From the cell containing the given text, extract its center point as [X, Y] coordinate. 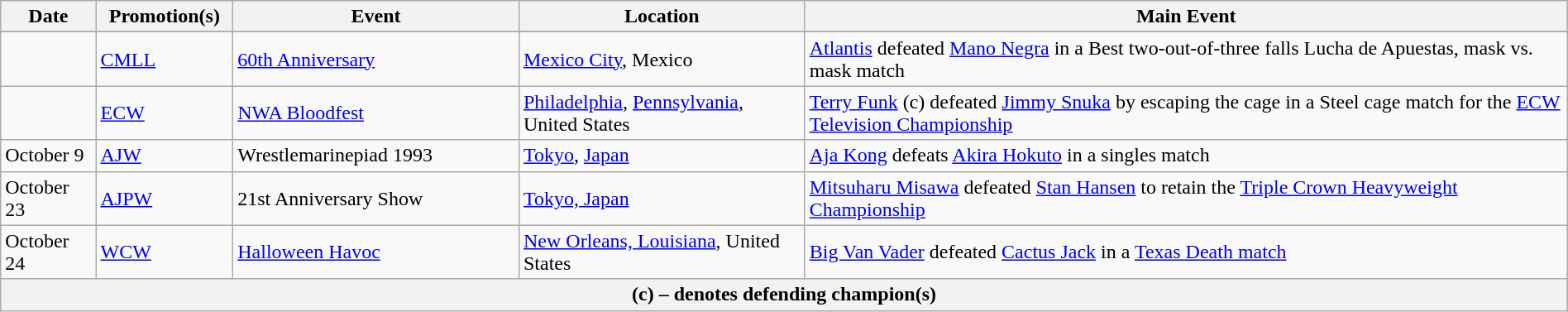
Mexico City, Mexico [662, 60]
WCW [165, 252]
New Orleans, Louisiana, United States [662, 252]
ECW [165, 113]
CMLL [165, 60]
Main Event [1186, 17]
Event [376, 17]
AJPW [165, 199]
Wrestlemarinepiad 1993 [376, 156]
60th Anniversary [376, 60]
Atlantis defeated Mano Negra in a Best two-out-of-three falls Lucha de Apuestas, mask vs. mask match [1186, 60]
Date [48, 17]
October 23 [48, 199]
Aja Kong defeats Akira Hokuto in a singles match [1186, 156]
October 24 [48, 252]
21st Anniversary Show [376, 199]
Location [662, 17]
AJW [165, 156]
Philadelphia, Pennsylvania, United States [662, 113]
Halloween Havoc [376, 252]
Promotion(s) [165, 17]
Big Van Vader defeated Cactus Jack in a Texas Death match [1186, 252]
October 9 [48, 156]
NWA Bloodfest [376, 113]
Mitsuharu Misawa defeated Stan Hansen to retain the Triple Crown Heavyweight Championship [1186, 199]
Terry Funk (c) defeated Jimmy Snuka by escaping the cage in a Steel cage match for the ECW Television Championship [1186, 113]
(c) – denotes defending champion(s) [784, 295]
